For the text-containing cell, return its midpoint in (X, Y) coordinate format. 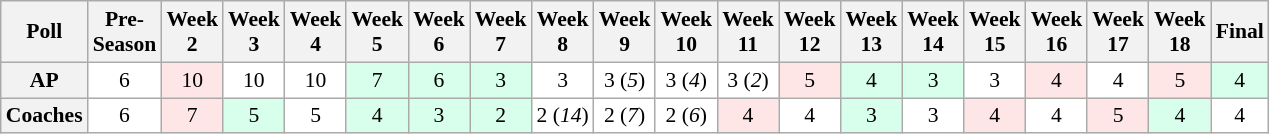
Week4 (316, 32)
2 (6) (686, 116)
3 (4) (686, 80)
Pre-Season (125, 32)
Week13 (872, 32)
Week9 (625, 32)
2 (501, 116)
Week16 (1057, 32)
Week10 (686, 32)
Week7 (501, 32)
2 (7) (625, 116)
Week12 (810, 32)
3 (2) (748, 80)
Final (1240, 32)
Week14 (933, 32)
Week6 (439, 32)
Week8 (562, 32)
Week11 (748, 32)
Week18 (1180, 32)
AP (44, 80)
3 (5) (625, 80)
2 (14) (562, 116)
Coaches (44, 116)
Week17 (1118, 32)
Week5 (377, 32)
Poll (44, 32)
Week15 (995, 32)
Week2 (192, 32)
Week3 (254, 32)
